Capture the cell that displays the provided text and extract its [x, y] central coordinate. 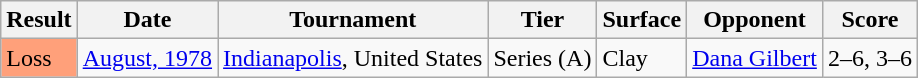
Opponent [755, 20]
Tier [542, 20]
2–6, 3–6 [870, 58]
Surface [642, 20]
Date [147, 20]
Result [39, 20]
Score [870, 20]
Dana Gilbert [755, 58]
August, 1978 [147, 58]
Loss [39, 58]
Clay [642, 58]
Tournament [353, 20]
Series (A) [542, 58]
Indianapolis, United States [353, 58]
